Detect which cell encompasses the target text, then output its (X, Y) center coordinate. 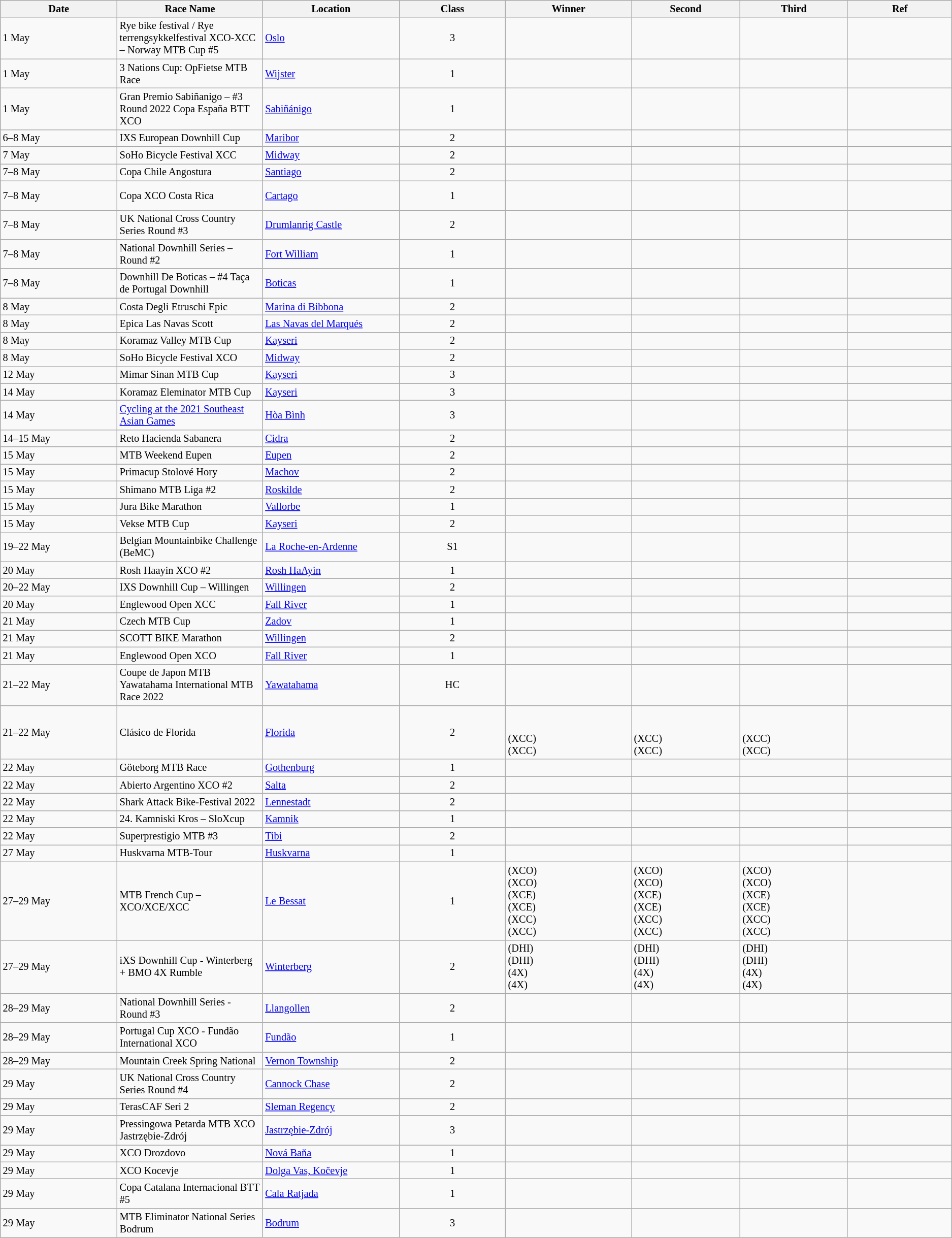
Koramaz Eleminator MTB Cup (190, 392)
SCOTT BIKE Marathon (190, 638)
Florida (331, 732)
Reto Hacienda Sabanera (190, 438)
Bodrum (331, 1223)
Third (794, 9)
Copa Catalana Internacional BTT #5 (190, 1194)
Cannock Chase (331, 1084)
Cidra (331, 438)
Race Name (190, 9)
Fort William (331, 254)
Machov (331, 472)
Vernon Township (331, 1061)
Wijster (331, 74)
20–22 May (59, 587)
Sabiñánigo (331, 109)
Mimar Sinan MTB Cup (190, 375)
IXS European Downhill Cup (190, 138)
Clásico de Florida (190, 732)
Fundão (331, 1037)
UK National Cross Country Series Round #3 (190, 225)
Primacup Stolové Hory (190, 472)
IXS Downhill Cup – Willingen (190, 587)
La Roche-en-Ardenne (331, 547)
Pressingowa Petarda MTB XCO Jastrzębie-Zdrój (190, 1130)
National Downhill Series – Round #2 (190, 254)
Belgian Mountainbike Challenge (BeMC) (190, 547)
Mountain Creek Spring National (190, 1061)
Englewood Open XCO (190, 656)
Location (331, 9)
Vallorbe (331, 507)
National Downhill Series - Round #3 (190, 1008)
Kamnik (331, 819)
Epica Las Navas Scott (190, 323)
MTB French Cup – XCO/XCE/XCC (190, 901)
MTB Eliminator National Series Bodrum (190, 1223)
7 May (59, 155)
Czech MTB Cup (190, 622)
Salta (331, 785)
Yawatahama (331, 685)
Vekse MTB Cup (190, 524)
Rosh Haayin XCO #2 (190, 570)
Göteborg MTB Race (190, 768)
Cycling at the 2021 Southeast Asian Games (190, 415)
Class (452, 9)
MTB Weekend Eupen (190, 455)
3 Nations Cup: OpFietse MTB Race (190, 74)
Huskvarna (331, 853)
Santiago (331, 172)
Cartago (331, 196)
Cala Ratjada (331, 1194)
19–22 May (59, 547)
Second (686, 9)
Roskilde (331, 490)
Abierto Argentino XCO #2 (190, 785)
Portugal Cup XCO - Fundão International XCO (190, 1037)
Le Bessat (331, 901)
Date (59, 9)
XCO Kocevje (190, 1170)
Maribor (331, 138)
Tibi (331, 836)
(DHI) (DHI) (4X)(4X) (794, 967)
HC (452, 685)
Copa XCO Costa Rica (190, 196)
Jastrzębie-Zdrój (331, 1130)
Copa Chile Angostura (190, 172)
27 May (59, 853)
Coupe de Japon MTB Yawatahama International MTB Race 2022 (190, 685)
Zadov (331, 622)
Ref (900, 9)
Winterberg (331, 967)
Eupen (331, 455)
Englewood Open XCC (190, 604)
6–8 May (59, 138)
Hòa Bình (331, 415)
Shark Attack Bike-Festival 2022 (190, 802)
12 May (59, 375)
Downhill De Boticas – #4 Taça de Portugal Downhill (190, 283)
S1 (452, 547)
Lennestadt (331, 802)
Las Navas del Marqués (331, 323)
Dolga Vas, Kočevje (331, 1170)
Winner (569, 9)
Superprestigio MTB #3 (190, 836)
iXS Downhill Cup - Winterberg + BMO 4X Rumble (190, 967)
Huskvarna MTB-Tour (190, 853)
Sleman Regency (331, 1107)
SoHo Bicycle Festival XCC (190, 155)
Nová Baňa (331, 1153)
XCO Drozdovo (190, 1153)
Gran Premio Sabiñanigo – #3 Round 2022 Copa España BTT XCO (190, 109)
SoHo Bicycle Festival XCO (190, 358)
Oslo (331, 38)
Gothenburg (331, 768)
Rosh HaAyin (331, 570)
Koramaz Valley MTB Cup (190, 341)
Costa Degli Etruschi Epic (190, 307)
14–15 May (59, 438)
Shimano MTB Liga #2 (190, 490)
Jura Bike Marathon (190, 507)
Rye bike festival / Rye terrengsykkelfestival XCO-XCC – Norway MTB Cup #5 (190, 38)
Marina di Bibbona (331, 307)
TerasCAF Seri 2 (190, 1107)
Llangollen (331, 1008)
Boticas (331, 283)
24. Kamniski Kros – SloXcup (190, 819)
UK National Cross Country Series Round #4 (190, 1084)
Drumlanrig Castle (331, 225)
